Detect which cell encompasses the target text, then output its [x, y] center coordinate. 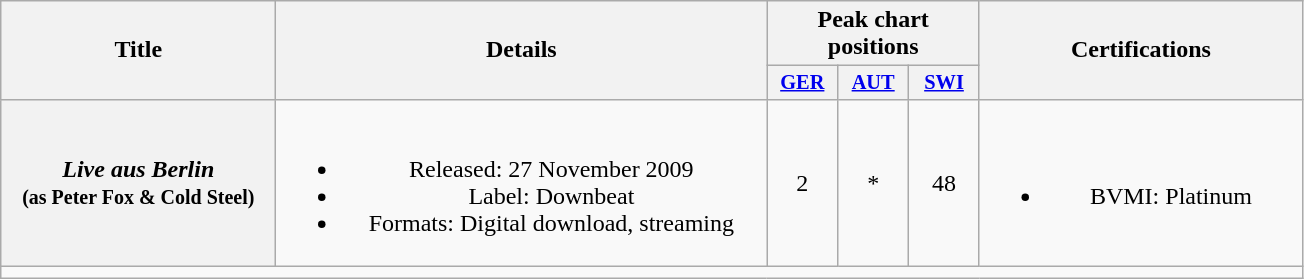
Details [522, 50]
Peak chart positions [874, 34]
Title [138, 50]
* [874, 182]
2 [802, 182]
48 [944, 182]
Live aus Berlin(as Peter Fox & Cold Steel) [138, 182]
Certifications [1140, 50]
GER [802, 83]
BVMI: Platinum [1140, 182]
AUT [874, 83]
Released: 27 November 2009Label: DownbeatFormats: Digital download, streaming [522, 182]
SWI [944, 83]
